From the cell containing the given text, extract its center point as [x, y] coordinate. 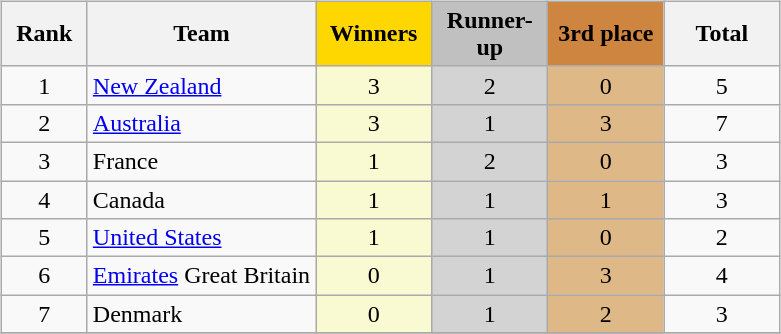
France [201, 161]
6 [44, 276]
Australia [201, 123]
New Zealand [201, 85]
Total [722, 34]
Emirates Great Britain [201, 276]
United States [201, 238]
Denmark [201, 314]
Runner-up [490, 34]
Winners [374, 34]
Rank [44, 34]
Team [201, 34]
Canada [201, 199]
3rd place [606, 34]
